Extract the [X, Y] coordinate from the center of the cell holding the provided text.  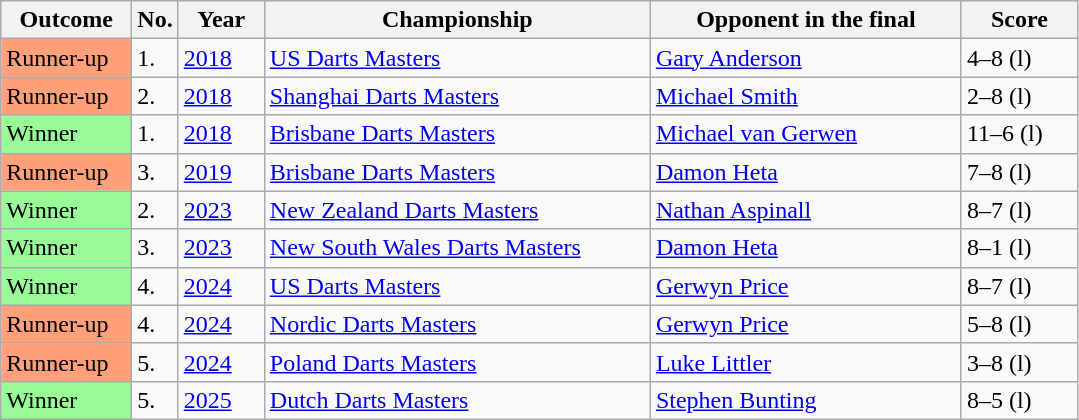
Nordic Darts Masters [457, 324]
2019 [221, 172]
Stephen Bunting [806, 400]
3–8 (l) [1019, 362]
8–5 (l) [1019, 400]
2–8 (l) [1019, 96]
Championship [457, 20]
Dutch Darts Masters [457, 400]
Luke Littler [806, 362]
Gary Anderson [806, 58]
Shanghai Darts Masters [457, 96]
Michael van Gerwen [806, 134]
Opponent in the final [806, 20]
Nathan Aspinall [806, 210]
Poland Darts Masters [457, 362]
New Zealand Darts Masters [457, 210]
4–8 (l) [1019, 58]
No. [155, 20]
Michael Smith [806, 96]
2025 [221, 400]
New South Wales Darts Masters [457, 248]
8–1 (l) [1019, 248]
7–8 (l) [1019, 172]
Score [1019, 20]
Year [221, 20]
Outcome [66, 20]
5–8 (l) [1019, 324]
11–6 (l) [1019, 134]
